Return the [x, y] coordinate for the center point of the cell that contains the specified text.  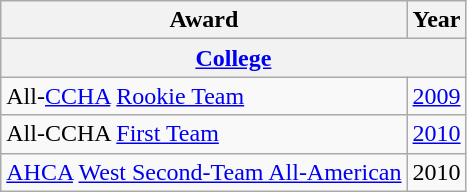
All-CCHA First Team [204, 134]
Award [204, 20]
AHCA West Second-Team All-American [204, 172]
2009 [436, 96]
Year [436, 20]
College [234, 58]
All-CCHA Rookie Team [204, 96]
